For the text-containing cell, return its midpoint in (X, Y) coordinate format. 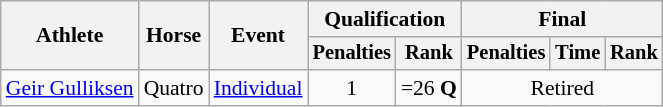
1 (352, 88)
Retired (562, 88)
Athlete (70, 36)
Event (258, 36)
Qualification (385, 19)
Geir Gulliksen (70, 88)
Quatro (174, 88)
Individual (258, 88)
Final (562, 19)
Time (578, 54)
Horse (174, 36)
=26 Q (429, 88)
